From the cell containing the given text, extract its center point as (X, Y) coordinate. 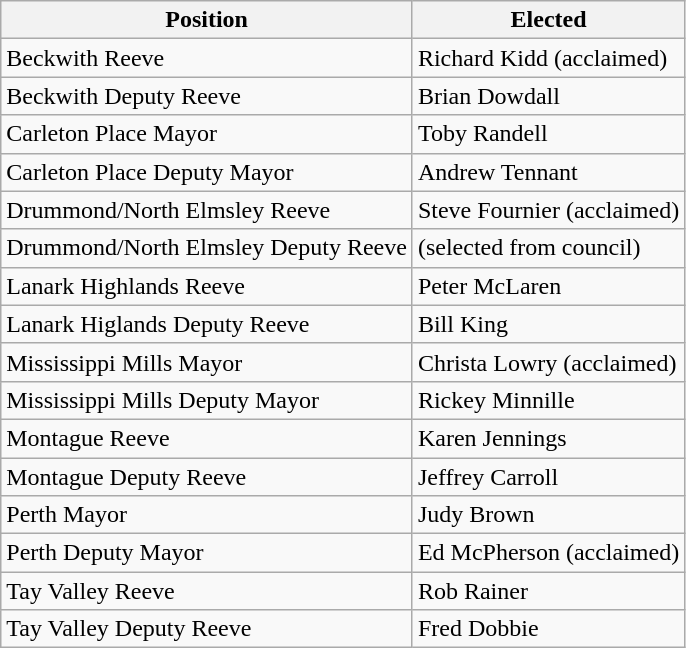
Elected (548, 20)
Perth Mayor (207, 515)
Brian Dowdall (548, 96)
Drummond/North Elmsley Deputy Reeve (207, 248)
Ed McPherson (acclaimed) (548, 553)
Tay Valley Deputy Reeve (207, 629)
Bill King (548, 324)
Lanark Highlands Reeve (207, 286)
Carleton Place Deputy Mayor (207, 172)
Lanark Higlands Deputy Reeve (207, 324)
Karen Jennings (548, 438)
Beckwith Deputy Reeve (207, 96)
(selected from council) (548, 248)
Andrew Tennant (548, 172)
Position (207, 20)
Toby Randell (548, 134)
Rickey Minnille (548, 400)
Richard Kidd (acclaimed) (548, 58)
Beckwith Reeve (207, 58)
Christa Lowry (acclaimed) (548, 362)
Rob Rainer (548, 591)
Montague Reeve (207, 438)
Steve Fournier (acclaimed) (548, 210)
Carleton Place Mayor (207, 134)
Peter McLaren (548, 286)
Perth Deputy Mayor (207, 553)
Montague Deputy Reeve (207, 477)
Judy Brown (548, 515)
Tay Valley Reeve (207, 591)
Mississippi Mills Deputy Mayor (207, 400)
Mississippi Mills Mayor (207, 362)
Fred Dobbie (548, 629)
Drummond/North Elmsley Reeve (207, 210)
Jeffrey Carroll (548, 477)
